Determine the (x, y) coordinate at the center of the cell enclosing the given text.  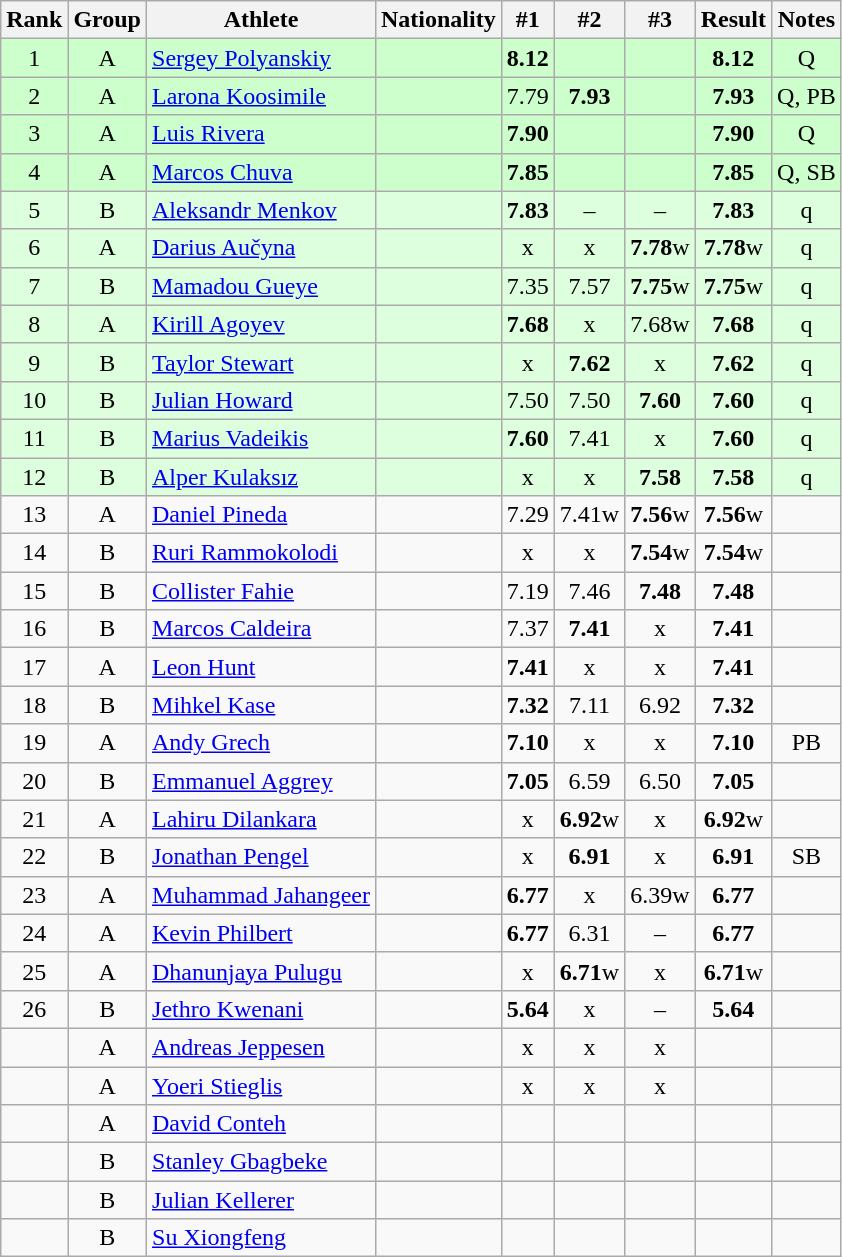
21 (34, 819)
5 (34, 210)
12 (34, 477)
Athlete (262, 20)
Aleksandr Menkov (262, 210)
PB (807, 743)
Marcos Caldeira (262, 629)
Kevin Philbert (262, 933)
Darius Aučyna (262, 248)
Daniel Pineda (262, 515)
8 (34, 324)
Jonathan Pengel (262, 857)
Marius Vadeikis (262, 438)
7.11 (589, 705)
6.31 (589, 933)
7 (34, 286)
Taylor Stewart (262, 362)
13 (34, 515)
Kirill Agoyev (262, 324)
Notes (807, 20)
Q, SB (807, 172)
22 (34, 857)
Nationality (438, 20)
Mihkel Kase (262, 705)
Group (108, 20)
6.92 (660, 705)
7.79 (528, 96)
6.50 (660, 781)
#1 (528, 20)
Jethro Kwenani (262, 1009)
23 (34, 895)
7.29 (528, 515)
16 (34, 629)
Marcos Chuva (262, 172)
11 (34, 438)
SB (807, 857)
15 (34, 591)
17 (34, 667)
Sergey Polyanskiy (262, 58)
Mamadou Gueye (262, 286)
Stanley Gbagbeke (262, 1162)
Yoeri Stieglis (262, 1085)
14 (34, 553)
#3 (660, 20)
10 (34, 400)
6 (34, 248)
Luis Rivera (262, 134)
20 (34, 781)
7.68w (660, 324)
Result (733, 20)
26 (34, 1009)
4 (34, 172)
25 (34, 971)
Julian Howard (262, 400)
19 (34, 743)
Lahiru Dilankara (262, 819)
#2 (589, 20)
Ruri Rammokolodi (262, 553)
Q, PB (807, 96)
Andy Grech (262, 743)
Su Xiongfeng (262, 1238)
7.19 (528, 591)
David Conteh (262, 1124)
1 (34, 58)
Andreas Jeppesen (262, 1047)
7.37 (528, 629)
7.57 (589, 286)
2 (34, 96)
3 (34, 134)
Julian Kellerer (262, 1200)
9 (34, 362)
7.35 (528, 286)
Muhammad Jahangeer (262, 895)
18 (34, 705)
Larona Koosimile (262, 96)
7.46 (589, 591)
Alper Kulaksız (262, 477)
Rank (34, 20)
24 (34, 933)
6.59 (589, 781)
7.41w (589, 515)
Emmanuel Aggrey (262, 781)
Dhanunjaya Pulugu (262, 971)
Collister Fahie (262, 591)
Leon Hunt (262, 667)
6.39w (660, 895)
